Return the (X, Y) coordinate for the center point of the cell that contains the specified text.  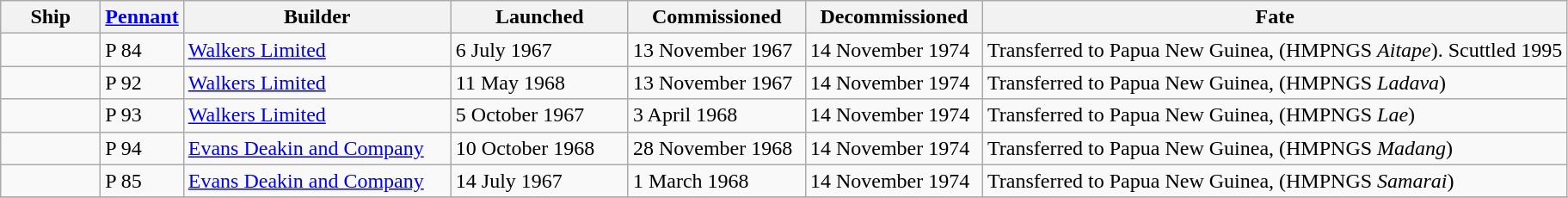
Launched (539, 17)
P 94 (142, 148)
Commissioned (716, 17)
P 93 (142, 115)
28 November 1968 (716, 148)
Ship (51, 17)
P 85 (142, 181)
11 May 1968 (539, 83)
6 July 1967 (539, 50)
P 84 (142, 50)
P 92 (142, 83)
Transferred to Papua New Guinea, (HMPNGS Samarai) (1275, 181)
3 April 1968 (716, 115)
Transferred to Papua New Guinea, (HMPNGS Aitape). Scuttled 1995 (1275, 50)
5 October 1967 (539, 115)
14 July 1967 (539, 181)
Transferred to Papua New Guinea, (HMPNGS Madang) (1275, 148)
Pennant (142, 17)
10 October 1968 (539, 148)
Builder (317, 17)
1 March 1968 (716, 181)
Decommissioned (894, 17)
Transferred to Papua New Guinea, (HMPNGS Lae) (1275, 115)
Fate (1275, 17)
Transferred to Papua New Guinea, (HMPNGS Ladava) (1275, 83)
